Provide the [x, y] coordinate of the cell's center where the given text is located.  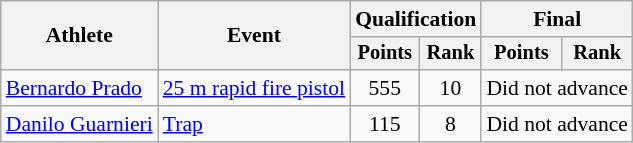
555 [384, 88]
10 [450, 88]
Trap [254, 124]
Final [557, 19]
8 [450, 124]
Athlete [80, 36]
Bernardo Prado [80, 88]
Event [254, 36]
115 [384, 124]
25 m rapid fire pistol [254, 88]
Qualification [416, 19]
Danilo Guarnieri [80, 124]
